Search for the cell housing the specified text and yield its (x, y) center coordinate. 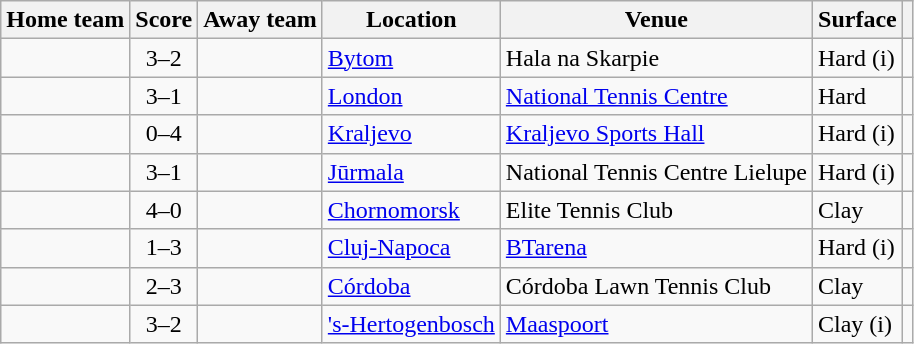
1–3 (164, 248)
Surface (858, 20)
Córdoba (411, 286)
Hard (858, 96)
Chornomorsk (411, 210)
National Tennis Centre Lielupe (656, 172)
Maaspoort (656, 324)
Venue (656, 20)
's-Hertogenbosch (411, 324)
Away team (260, 20)
Clay (i) (858, 324)
Jūrmala (411, 172)
National Tennis Centre (656, 96)
0–4 (164, 134)
2–3 (164, 286)
Hala na Skarpie (656, 58)
Bytom (411, 58)
Kraljevo (411, 134)
Home team (66, 20)
Elite Tennis Club (656, 210)
London (411, 96)
4–0 (164, 210)
BTarena (656, 248)
Córdoba Lawn Tennis Club (656, 286)
Location (411, 20)
Kraljevo Sports Hall (656, 134)
Score (164, 20)
Cluj-Napoca (411, 248)
